Scan for the cell matching the given text and deliver its [X, Y] coordinate at center. 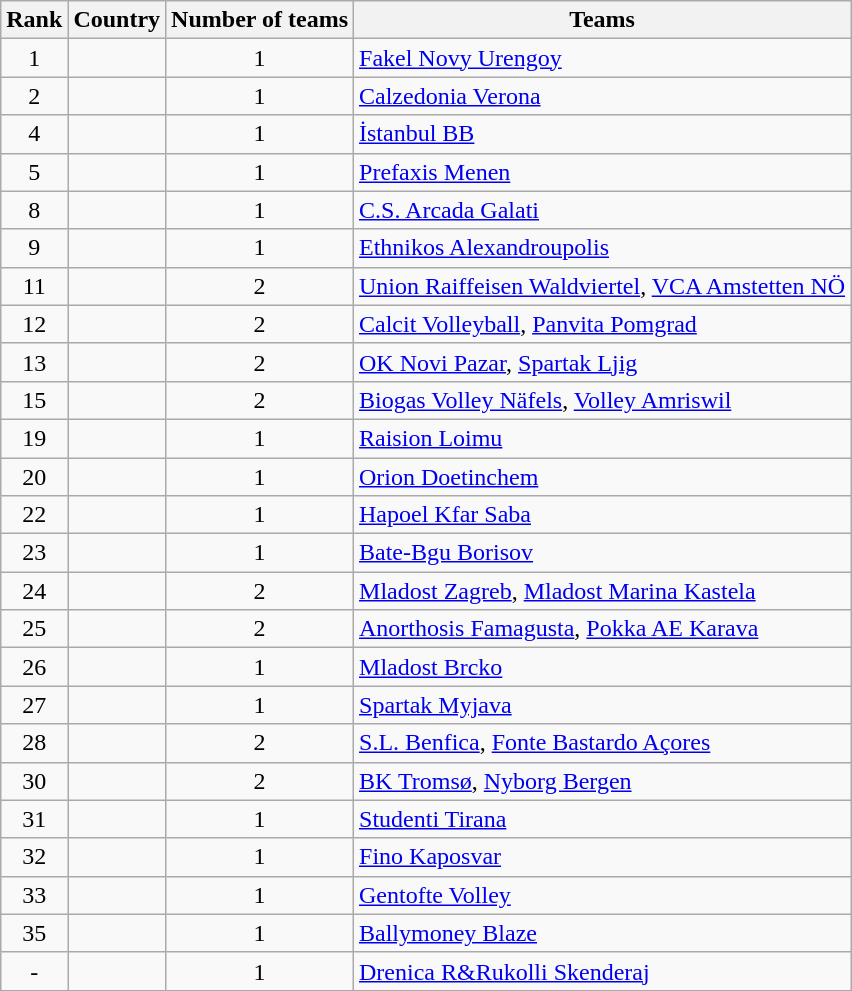
Ballymoney Blaze [602, 933]
Union Raiffeisen Waldviertel, VCA Amstetten NÖ [602, 286]
20 [34, 477]
Drenica R&Rukolli Skenderaj [602, 971]
9 [34, 248]
Fino Kaposvar [602, 857]
23 [34, 553]
24 [34, 591]
Ethnikos Alexandroupolis [602, 248]
33 [34, 895]
Calcit Volleyball, Panvita Pomgrad [602, 324]
Biogas Volley Näfels, Volley Amriswil [602, 400]
15 [34, 400]
32 [34, 857]
35 [34, 933]
OK Novi Pazar, Spartak Ljig [602, 362]
Rank [34, 20]
25 [34, 629]
30 [34, 781]
13 [34, 362]
Prefaxis Menen [602, 172]
31 [34, 819]
27 [34, 705]
Anorthosis Famagusta, Pokka AE Karava [602, 629]
Mladost Brcko [602, 667]
Spartak Myjava [602, 705]
Hapoel Kfar Saba [602, 515]
Fakel Novy Urengoy [602, 58]
5 [34, 172]
Gentofte Volley [602, 895]
Country [117, 20]
Teams [602, 20]
Raision Loimu [602, 438]
Orion Doetinchem [602, 477]
BK Tromsø, Nyborg Bergen [602, 781]
28 [34, 743]
S.L. Benfica, Fonte Bastardo Açores [602, 743]
Bate-Bgu Borisov [602, 553]
İstanbul BB [602, 134]
26 [34, 667]
Number of teams [260, 20]
Studenti Tirana [602, 819]
11 [34, 286]
4 [34, 134]
- [34, 971]
22 [34, 515]
12 [34, 324]
C.S. Arcada Galati [602, 210]
19 [34, 438]
Calzedonia Verona [602, 96]
8 [34, 210]
Mladost Zagreb, Mladost Marina Kastela [602, 591]
